Pinpoint the cell where the given text exists, returning its (x, y) midpoint coordinate. 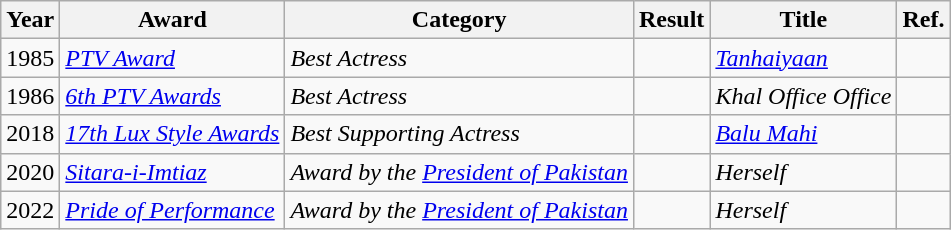
Sitara-i-Imtiaz (172, 172)
1986 (30, 96)
Category (460, 20)
6th PTV Awards (172, 96)
2020 (30, 172)
Year (30, 20)
2022 (30, 210)
Tanhaiyaan (804, 58)
17th Lux Style Awards (172, 134)
Balu Mahi (804, 134)
Award (172, 20)
PTV Award (172, 58)
Pride of Performance (172, 210)
Title (804, 20)
Result (671, 20)
Khal Office Office (804, 96)
Best Supporting Actress (460, 134)
1985 (30, 58)
2018 (30, 134)
Ref. (924, 20)
